Extract the (X, Y) coordinate from the center of the cell holding the provided text.  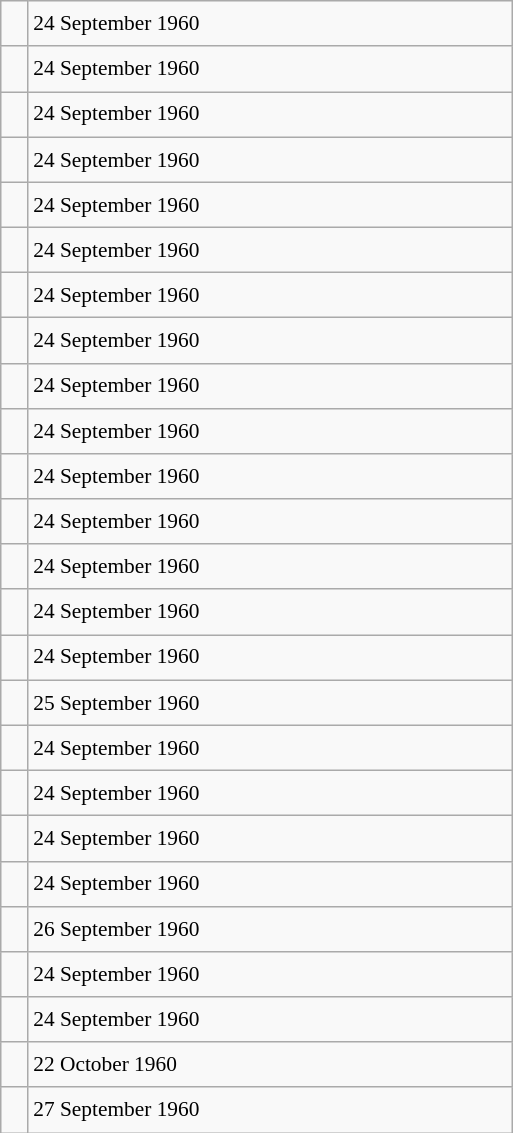
22 October 1960 (270, 1064)
25 September 1960 (270, 702)
27 September 1960 (270, 1110)
26 September 1960 (270, 928)
